Locate the cell with the specified text and output its (X, Y) center coordinate. 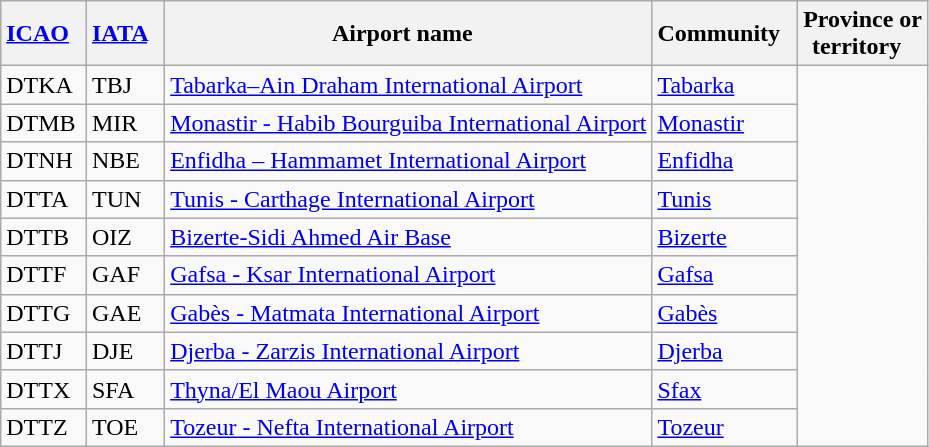
DTTA (44, 199)
DTNH (44, 161)
Tunis (725, 199)
Bizerte-Sidi Ahmed Air Base (408, 237)
DJE (125, 351)
Tozeur (725, 427)
SFA (125, 389)
DTTX (44, 389)
ICAO (44, 34)
Bizerte (725, 237)
Gafsa - Ksar International Airport (408, 275)
DTTZ (44, 427)
Djerba - Zarzis International Airport (408, 351)
Monastir (725, 123)
Djerba (725, 351)
Province orterritory (863, 34)
Sfax (725, 389)
Monastir - Habib Bourguiba International Airport (408, 123)
Tozeur - Nefta International Airport (408, 427)
Airport name (408, 34)
Gabès (725, 313)
GAF (125, 275)
TUN (125, 199)
DTKA (44, 85)
TOE (125, 427)
Tabarka (725, 85)
Community (725, 34)
Gafsa (725, 275)
DTMB (44, 123)
Enfidha (725, 161)
Gabès - Matmata International Airport (408, 313)
DTTJ (44, 351)
Tunis - Carthage International Airport (408, 199)
MIR (125, 123)
NBE (125, 161)
OIZ (125, 237)
Enfidha – Hammamet International Airport (408, 161)
DTTF (44, 275)
DTTG (44, 313)
Tabarka–Ain Draham International Airport (408, 85)
Thyna/El Maou Airport (408, 389)
IATA (125, 34)
GAE (125, 313)
DTTB (44, 237)
TBJ (125, 85)
